Determine the [x, y] coordinate at the center of the cell enclosing the given text.  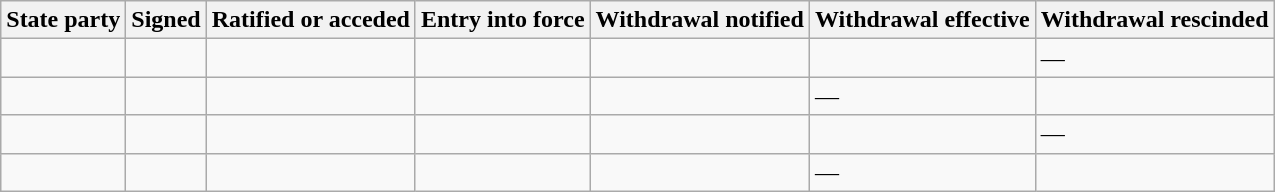
Withdrawal rescinded [1154, 20]
State party [64, 20]
Ratified or acceded [310, 20]
Entry into force [502, 20]
Signed [166, 20]
Withdrawal effective [922, 20]
Withdrawal notified [700, 20]
